Detect which cell encompasses the target text, then output its (X, Y) center coordinate. 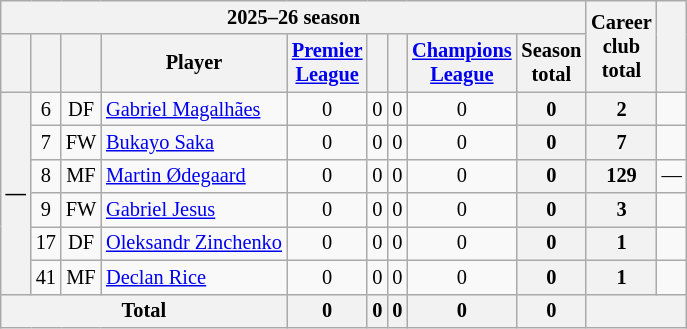
6 (46, 109)
2 (621, 109)
17 (46, 243)
Seasontotal (552, 63)
Bukayo Saka (194, 142)
2025–26 season (294, 17)
Gabriel Magalhães (194, 109)
Player (194, 63)
ChampionsLeague (462, 63)
Gabriel Jesus (194, 210)
9 (46, 210)
3 (621, 210)
Oleksandr Zinchenko (194, 243)
Careerclubtotal (621, 46)
Total (144, 311)
8 (46, 176)
Martin Ødegaard (194, 176)
41 (46, 277)
PremierLeague (328, 63)
Declan Rice (194, 277)
129 (621, 176)
